For the text-containing cell, return its midpoint in [X, Y] coordinate format. 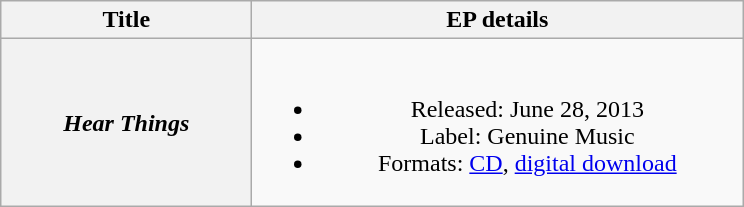
EP details [498, 20]
Released: June 28, 2013Label: Genuine MusicFormats: CD, digital download [498, 122]
Title [126, 20]
Hear Things [126, 122]
